Return the (X, Y) coordinate for the center point of the cell that contains the specified text.  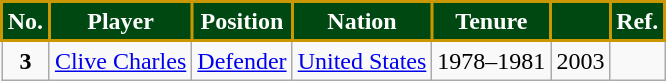
Player (120, 22)
Ref. (638, 22)
United States (362, 60)
No. (26, 22)
Position (242, 22)
2003 (580, 60)
1978–1981 (492, 60)
3 (26, 60)
Clive Charles (120, 60)
Tenure (492, 22)
Defender (242, 60)
Nation (362, 22)
